Extract the [x, y] coordinate from the center of the cell holding the provided text.  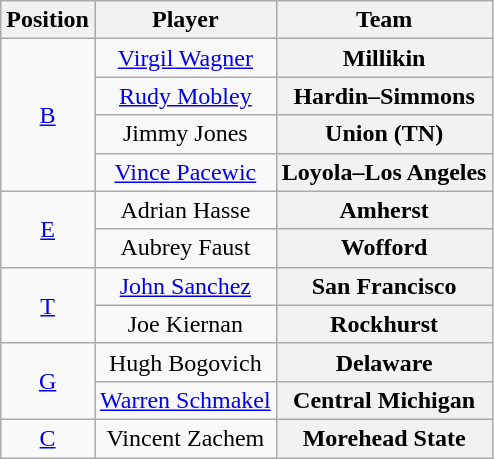
San Francisco [384, 286]
Hardin–Simmons [384, 96]
Player [185, 20]
Rockhurst [384, 324]
Team [384, 20]
G [48, 381]
Delaware [384, 362]
John Sanchez [185, 286]
Jimmy Jones [185, 134]
Central Michigan [384, 400]
Vince Pacewic [185, 172]
Adrian Hasse [185, 210]
C [48, 438]
Loyola–Los Angeles [384, 172]
Aubrey Faust [185, 248]
Position [48, 20]
Vincent Zachem [185, 438]
Wofford [384, 248]
Rudy Mobley [185, 96]
E [48, 229]
Amherst [384, 210]
Millikin [384, 58]
T [48, 305]
Virgil Wagner [185, 58]
Hugh Bogovich [185, 362]
B [48, 115]
Union (TN) [384, 134]
Morehead State [384, 438]
Joe Kiernan [185, 324]
Warren Schmakel [185, 400]
